From the cell containing the given text, extract its center point as [X, Y] coordinate. 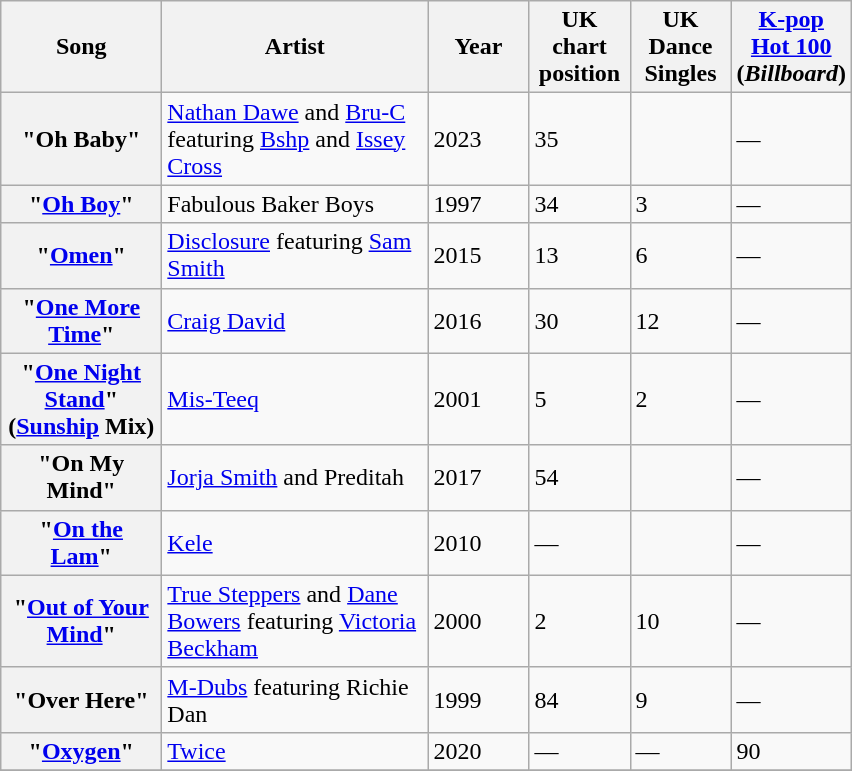
Twice [295, 751]
"One More Time" [82, 320]
34 [580, 204]
Mis-Teeq [295, 399]
UK Dance Singles [680, 47]
2001 [478, 399]
54 [580, 478]
UK chart position [580, 47]
2016 [478, 320]
1997 [478, 204]
84 [580, 700]
Artist [295, 47]
12 [680, 320]
2000 [478, 621]
"On My Mind" [82, 478]
2015 [478, 256]
"Omen" [82, 256]
"Over Here" [82, 700]
Disclosure featuring Sam Smith [295, 256]
2023 [478, 139]
2020 [478, 751]
Nathan Dawe and Bru-C featuring Bshp and Issey Cross [295, 139]
"Oxygen" [82, 751]
Craig David [295, 320]
35 [580, 139]
13 [580, 256]
Kele [295, 542]
5 [580, 399]
90 [791, 751]
Song [82, 47]
Jorja Smith and Preditah [295, 478]
2017 [478, 478]
M-Dubs featuring Richie Dan [295, 700]
30 [580, 320]
3 [680, 204]
"Out of Your Mind" [82, 621]
"One Night Stand" (Sunship Mix) [82, 399]
"On the Lam" [82, 542]
"Oh Baby" [82, 139]
10 [680, 621]
True Steppers and Dane Bowers featuring Victoria Beckham [295, 621]
Fabulous Baker Boys [295, 204]
"Oh Boy" [82, 204]
9 [680, 700]
1999 [478, 700]
6 [680, 256]
Year [478, 47]
K-pop Hot 100 (Billboard) [791, 47]
2010 [478, 542]
